Locate the cell with the specified text and output its (x, y) center coordinate. 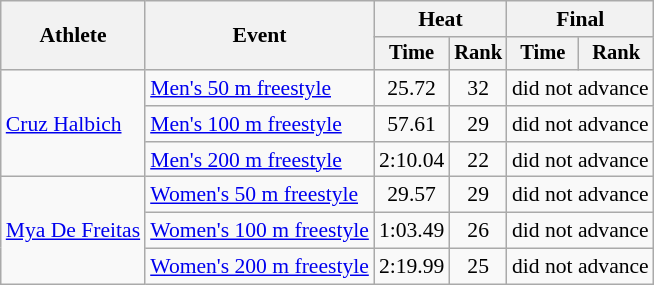
25 (478, 267)
2:19.99 (412, 267)
Final (580, 19)
Mya De Freitas (73, 230)
29.57 (412, 195)
1:03.49 (412, 231)
Women's 50 m freestyle (260, 195)
Women's 200 m freestyle (260, 267)
Cruz Halbich (73, 124)
32 (478, 88)
Men's 50 m freestyle (260, 88)
2:10.04 (412, 160)
Men's 200 m freestyle (260, 160)
25.72 (412, 88)
57.61 (412, 124)
Athlete (73, 36)
Men's 100 m freestyle (260, 124)
Women's 100 m freestyle (260, 231)
26 (478, 231)
Heat (440, 19)
Event (260, 36)
22 (478, 160)
